Provide the (X, Y) coordinate of the cell's center where the given text is located.  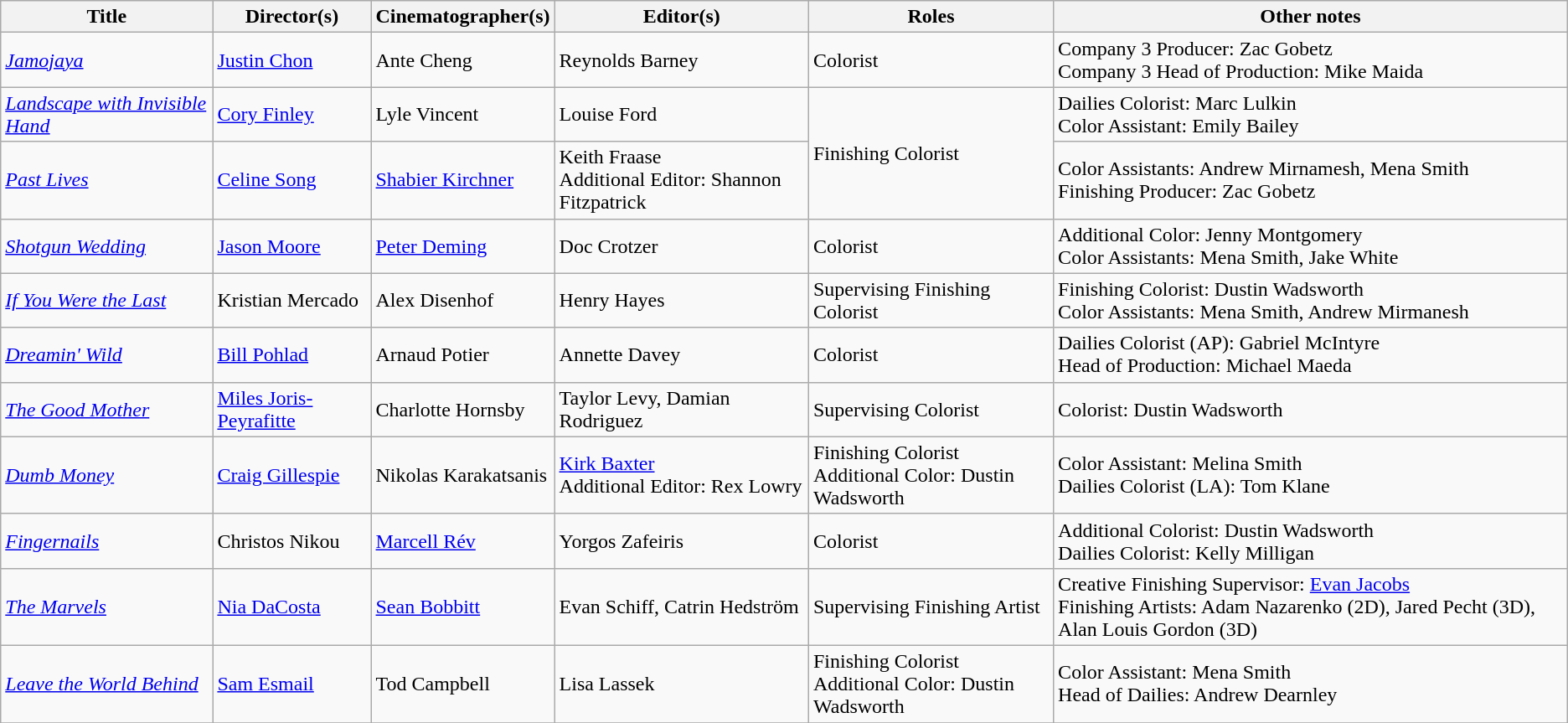
Evan Schiff, Catrin Hedström (682, 607)
Past Lives (107, 180)
Nikolas Karakatsanis (462, 475)
The Good Mother (107, 409)
Colorist: Dustin Wadsworth (1311, 409)
Celine Song (291, 180)
Finishing Colorist: Dustin WadsworthColor Assistants: Mena Smith, Andrew Mirmanesh (1311, 300)
Kristian Mercado (291, 300)
Other notes (1311, 17)
Doc Crotzer (682, 246)
Tod Campbell (462, 684)
Supervising Finishing Artist (931, 607)
Cinematographer(s) (462, 17)
Jason Moore (291, 246)
Director(s) (291, 17)
Fingernails (107, 541)
Color Assistants: Andrew Mirnamesh, Mena SmithFinishing Producer: Zac Gobetz (1311, 180)
Arnaud Potier (462, 355)
Sam Esmail (291, 684)
Ante Cheng (462, 60)
Kirk BaxterAdditional Editor: Rex Lowry (682, 475)
Additional Colorist: Dustin WadsworthDailies Colorist: Kelly Milligan (1311, 541)
Shotgun Wedding (107, 246)
Color Assistant: Mena SmithHead of Dailies: Andrew Dearnley (1311, 684)
Cory Finley (291, 114)
Additional Color: Jenny MontgomeryColor Assistants: Mena Smith, Jake White (1311, 246)
Jamojaya (107, 60)
Reynolds Barney (682, 60)
If You Were the Last (107, 300)
Bill Pohlad (291, 355)
Leave the World Behind (107, 684)
Miles Joris-Peyrafitte (291, 409)
Dumb Money (107, 475)
Lyle Vincent (462, 114)
Sean Bobbitt (462, 607)
Charlotte Hornsby (462, 409)
Editor(s) (682, 17)
Craig Gillespie (291, 475)
Keith FraaseAdditional Editor: Shannon Fitzpatrick (682, 180)
Shabier Kirchner (462, 180)
Nia DaCosta (291, 607)
Marcell Rév (462, 541)
Company 3 Producer: Zac GobetzCompany 3 Head of Production: Mike Maida (1311, 60)
Henry Hayes (682, 300)
Supervising Finishing Colorist (931, 300)
Peter Deming (462, 246)
Dreamin' Wild (107, 355)
Dailies Colorist: Marc LulkinColor Assistant: Emily Bailey (1311, 114)
Yorgos Zafeiris (682, 541)
Alex Disenhof (462, 300)
Title (107, 17)
The Marvels (107, 607)
Color Assistant: Melina SmithDailies Colorist (LA): Tom Klane (1311, 475)
Taylor Levy, Damian Rodriguez (682, 409)
Roles (931, 17)
Annette Davey (682, 355)
Landscape with Invisible Hand (107, 114)
Dailies Colorist (AP): Gabriel McIntyreHead of Production: Michael Maeda (1311, 355)
Supervising Colorist (931, 409)
Justin Chon (291, 60)
Creative Finishing Supervisor: Evan JacobsFinishing Artists: Adam Nazarenko (2D), Jared Pecht (3D), Alan Louis Gordon (3D) (1311, 607)
Louise Ford (682, 114)
Christos Nikou (291, 541)
Lisa Lassek (682, 684)
Finishing Colorist (931, 152)
